Scan for the cell matching the given text and deliver its [X, Y] coordinate at center. 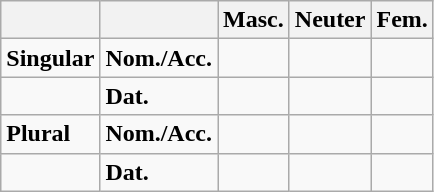
Masc. [254, 20]
Neuter [330, 20]
Fem. [402, 20]
Plural [50, 134]
Singular [50, 58]
